Locate the cell with the specified text and output its [x, y] center coordinate. 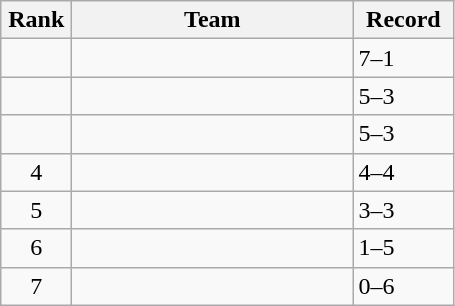
Team [212, 20]
Record [404, 20]
7 [36, 286]
Rank [36, 20]
1–5 [404, 248]
4–4 [404, 172]
7–1 [404, 58]
0–6 [404, 286]
5 [36, 210]
3–3 [404, 210]
4 [36, 172]
6 [36, 248]
